Return the (x, y) coordinate for the center point of the cell that contains the specified text.  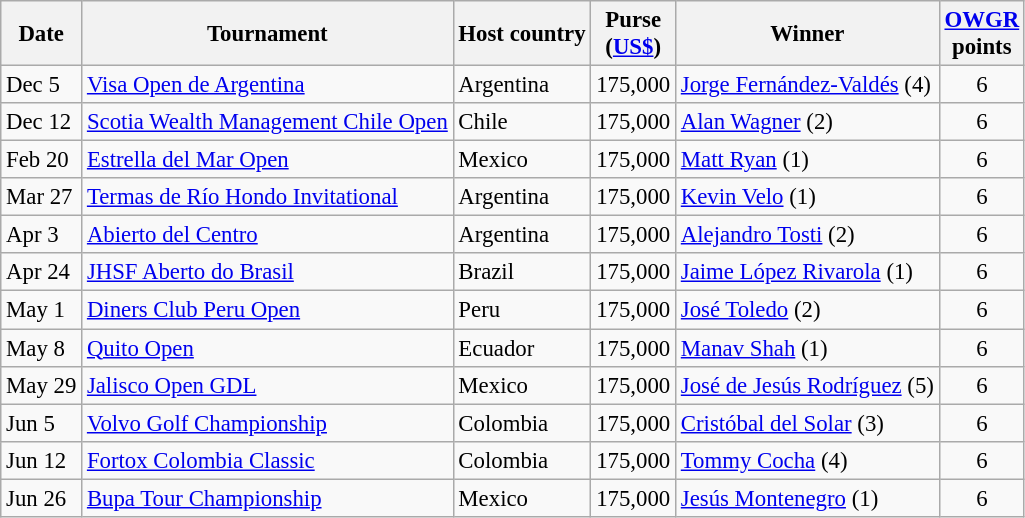
Feb 20 (42, 160)
Apr 3 (42, 235)
Peru (522, 310)
Ecuador (522, 348)
Manav Shah (1) (807, 348)
Scotia Wealth Management Chile Open (268, 122)
Chile (522, 122)
José Toledo (2) (807, 310)
May 29 (42, 385)
Mar 27 (42, 197)
José de Jesús Rodríguez (5) (807, 385)
Jun 26 (42, 498)
Winner (807, 34)
Abierto del Centro (268, 235)
Host country (522, 34)
Visa Open de Argentina (268, 85)
Jaime López Rivarola (1) (807, 273)
Purse(US$) (634, 34)
Alan Wagner (2) (807, 122)
OWGRpoints (982, 34)
Brazil (522, 273)
Diners Club Peru Open (268, 310)
JHSF Aberto do Brasil (268, 273)
May 1 (42, 310)
Jun 5 (42, 423)
Alejandro Tosti (2) (807, 235)
Jun 12 (42, 460)
Dec 12 (42, 122)
Tournament (268, 34)
Bupa Tour Championship (268, 498)
Matt Ryan (1) (807, 160)
Cristóbal del Solar (3) (807, 423)
Kevin Velo (1) (807, 197)
Dec 5 (42, 85)
Estrella del Mar Open (268, 160)
Jorge Fernández-Valdés (4) (807, 85)
Termas de Río Hondo Invitational (268, 197)
May 8 (42, 348)
Apr 24 (42, 273)
Jesús Montenegro (1) (807, 498)
Jalisco Open GDL (268, 385)
Quito Open (268, 348)
Volvo Golf Championship (268, 423)
Tommy Cocha (4) (807, 460)
Fortox Colombia Classic (268, 460)
Date (42, 34)
